Identify which cell holds the provided text, then report its [x, y] central coordinate. 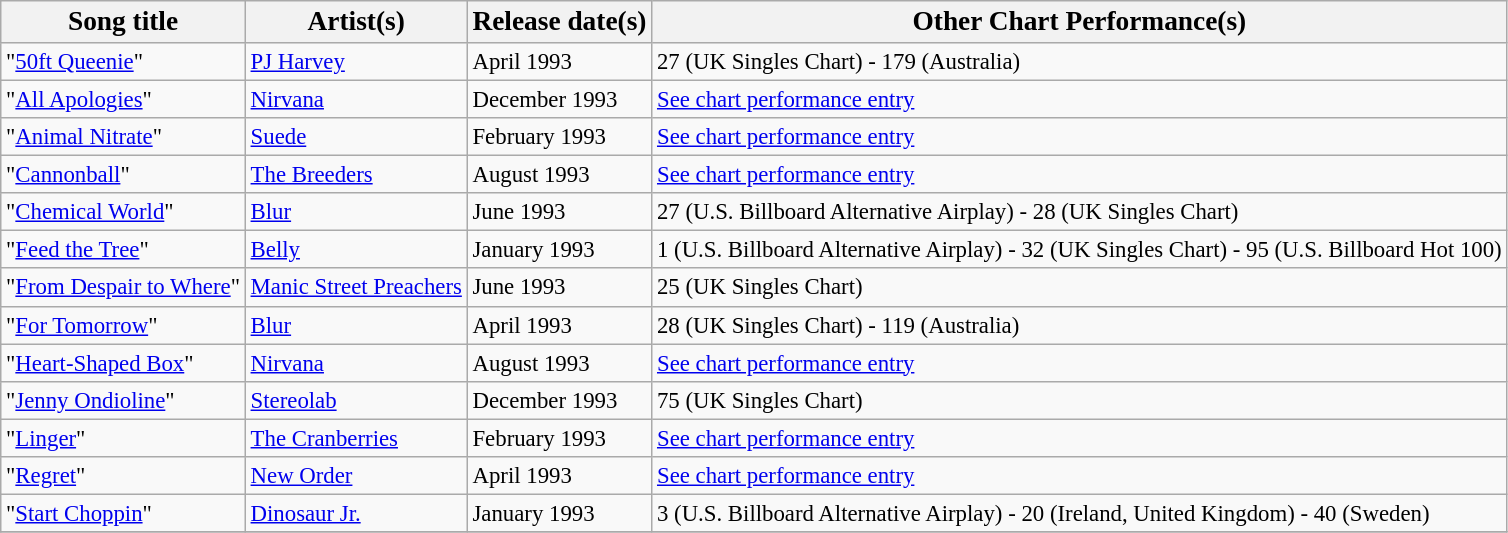
Stereolab [356, 400]
The Breeders [356, 175]
"Animal Nitrate" [124, 137]
Other Chart Performance(s) [1080, 22]
"Regret" [124, 476]
75 (UK Singles Chart) [1080, 400]
PJ Harvey [356, 62]
"Linger" [124, 438]
Dinosaur Jr. [356, 513]
27 (UK Singles Chart) - 179 (Australia) [1080, 62]
25 (UK Singles Chart) [1080, 288]
Manic Street Preachers [356, 288]
"Heart-Shaped Box" [124, 363]
"For Tomorrow" [124, 325]
27 (U.S. Billboard Alternative Airplay) - 28 (UK Singles Chart) [1080, 212]
3 (U.S. Billboard Alternative Airplay) - 20 (Ireland, United Kingdom) - 40 (Sweden) [1080, 513]
"Cannonball" [124, 175]
28 (UK Singles Chart) - 119 (Australia) [1080, 325]
The Cranberries [356, 438]
Suede [356, 137]
"Feed the Tree" [124, 250]
Release date(s) [560, 22]
"Jenny Ondioline" [124, 400]
"50ft Queenie" [124, 62]
Artist(s) [356, 22]
"Chemical World" [124, 212]
"From Despair to Where" [124, 288]
Song title [124, 22]
"All Apologies" [124, 100]
New Order [356, 476]
Belly [356, 250]
1 (U.S. Billboard Alternative Airplay) - 32 (UK Singles Chart) - 95 (U.S. Billboard Hot 100) [1080, 250]
"Start Choppin" [124, 513]
